Return [x, y] of the center of cell containing provided text 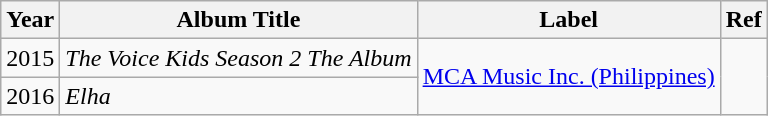
Elha [238, 96]
2015 [30, 58]
Album Title [238, 20]
2016 [30, 96]
MCA Music Inc. (Philippines) [568, 77]
Year [30, 20]
Label [568, 20]
The Voice Kids Season 2 The Album [238, 58]
Ref [744, 20]
